Locate the cell with the specified text and output its [x, y] center coordinate. 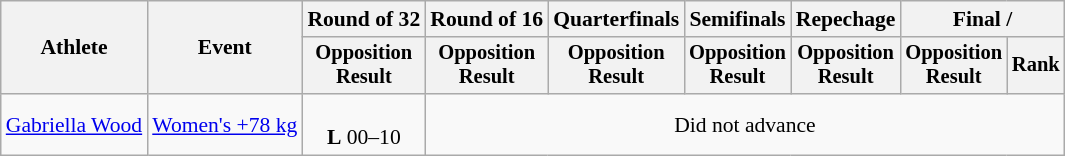
Gabriella Wood [74, 124]
Athlete [74, 48]
Repechage [846, 19]
L 00–10 [364, 124]
Semifinals [738, 19]
Quarterfinals [616, 19]
Round of 32 [364, 19]
Women's +78 kg [224, 124]
Rank [1036, 66]
Did not advance [744, 124]
Round of 16 [486, 19]
Final / [982, 19]
Event [224, 48]
